For the text-containing cell, return its midpoint in [x, y] coordinate format. 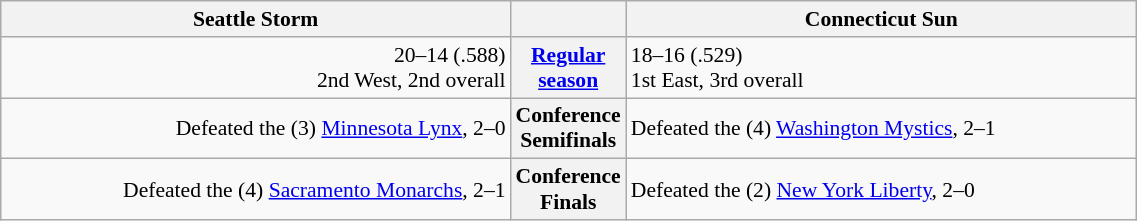
Seattle Storm [256, 19]
Defeated the (4) Sacramento Monarchs, 2–1 [256, 190]
Conference Semifinals [568, 128]
Defeated the (3) Minnesota Lynx, 2–0 [256, 128]
Conference Finals [568, 190]
Defeated the (2) New York Liberty, 2–0 [882, 190]
20–14 (.588)2nd West, 2nd overall [256, 68]
18–16 (.529)1st East, 3rd overall [882, 68]
Connecticut Sun [882, 19]
Defeated the (4) Washington Mystics, 2–1 [882, 128]
Regular season [568, 68]
